Return the (x, y) coordinate for the center point of the cell that contains the specified text.  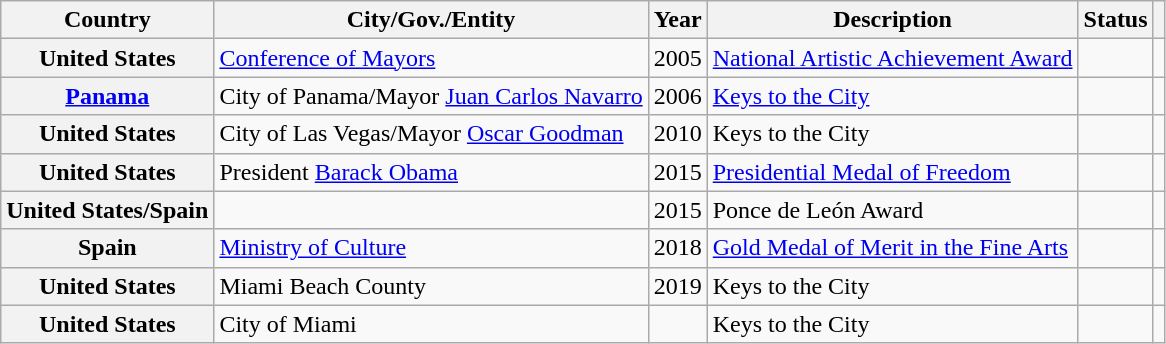
Presidential Medal of Freedom (892, 172)
Conference of Mayors (431, 58)
United States/Spain (108, 210)
City of Miami (431, 324)
Miami Beach County (431, 286)
2018 (678, 248)
City of Las Vegas/Mayor Oscar Goodman (431, 134)
2005 (678, 58)
Spain (108, 248)
President Barack Obama (431, 172)
City of Panama/Mayor Juan Carlos Navarro (431, 96)
Year (678, 20)
Description (892, 20)
Ponce de León Award (892, 210)
Country (108, 20)
Ministry of Culture (431, 248)
2006 (678, 96)
2010 (678, 134)
Panama (108, 96)
National Artistic Achievement Award (892, 58)
Gold Medal of Merit in the Fine Arts (892, 248)
2019 (678, 286)
City/Gov./Entity (431, 20)
Status (1116, 20)
